Return the [X, Y] coordinate for the center point of the cell that contains the specified text.  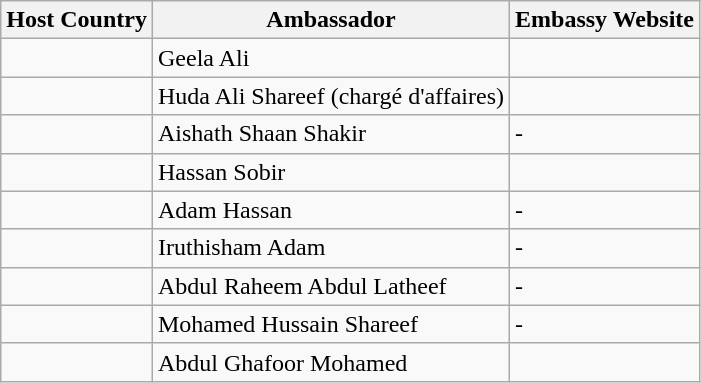
Abdul Raheem Abdul Latheef [330, 286]
Host Country [77, 20]
Mohamed Hussain Shareef [330, 324]
Embassy Website [605, 20]
Abdul Ghafoor Mohamed [330, 362]
Ambassador [330, 20]
Iruthisham Adam [330, 248]
Adam Hassan [330, 210]
Huda Ali Shareef (chargé d'affaires) [330, 96]
Geela Ali [330, 58]
Hassan Sobir [330, 172]
Aishath Shaan Shakir [330, 134]
